Capture the cell that displays the provided text and extract its [X, Y] central coordinate. 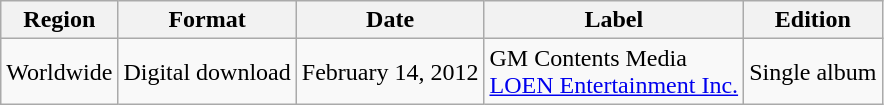
Format [207, 20]
February 14, 2012 [390, 72]
Region [60, 20]
Digital download [207, 72]
Worldwide [60, 72]
Label [614, 20]
Single album [813, 72]
GM Contents MediaLOEN Entertainment Inc. [614, 72]
Edition [813, 20]
Date [390, 20]
